Pinpoint the cell where the given text exists, returning its (X, Y) midpoint coordinate. 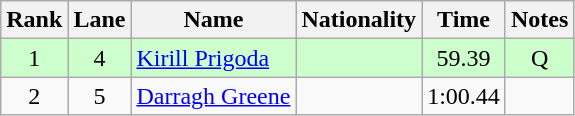
Darragh Greene (214, 96)
5 (100, 96)
Rank (34, 20)
Q (539, 58)
Notes (539, 20)
4 (100, 58)
1:00.44 (464, 96)
1 (34, 58)
Lane (100, 20)
Kirill Prigoda (214, 58)
2 (34, 96)
Time (464, 20)
Nationality (359, 20)
Name (214, 20)
59.39 (464, 58)
